Return (x, y) of the center of cell containing provided text 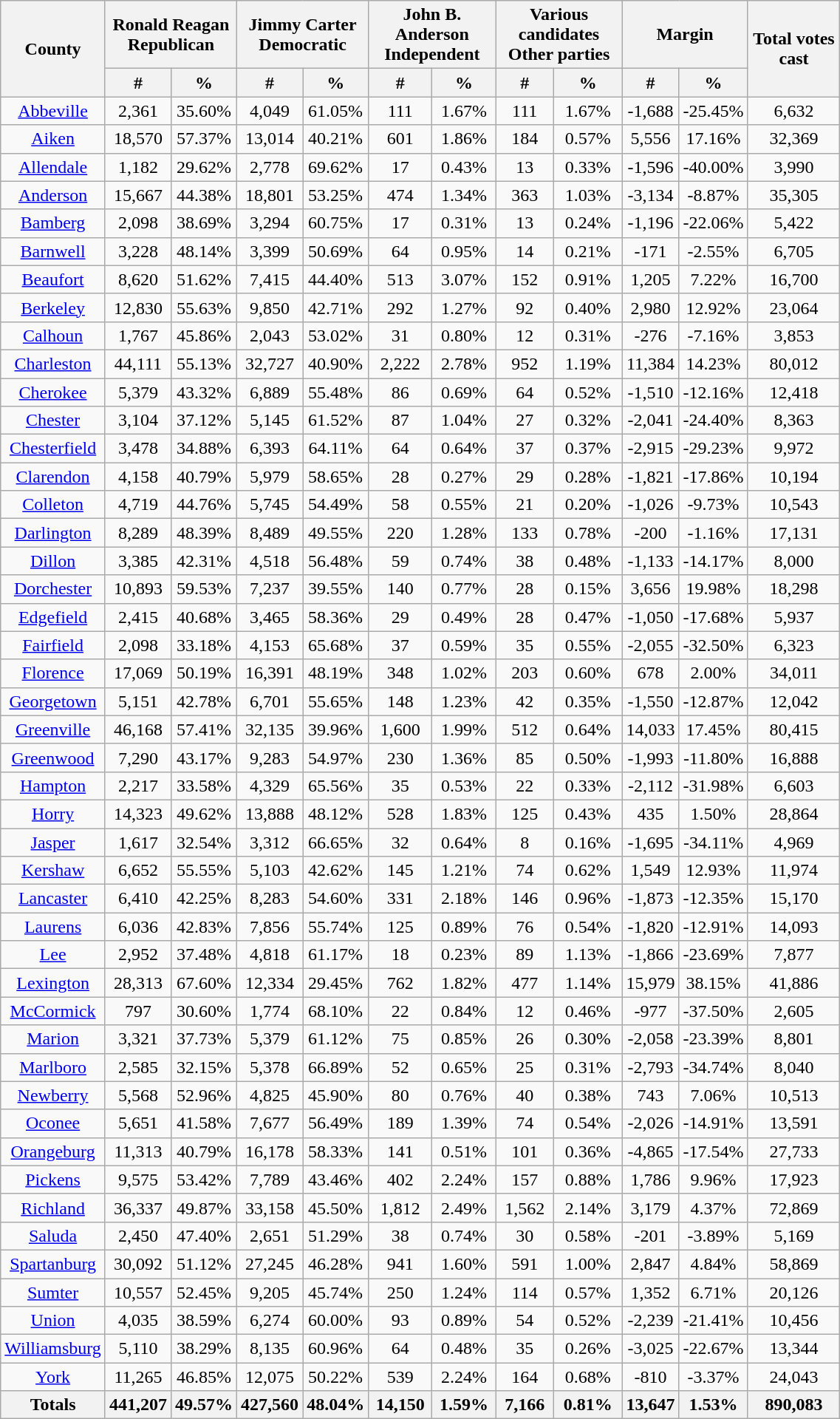
66.89% (335, 1067)
7,789 (270, 1180)
58,869 (793, 1264)
3,104 (137, 421)
0.50% (588, 758)
292 (400, 307)
49.57% (204, 1405)
41.58% (204, 1123)
7,166 (525, 1405)
4,818 (270, 955)
58.65% (335, 477)
49.62% (204, 814)
64.11% (335, 449)
1.82% (464, 983)
18 (400, 955)
-1,596 (650, 167)
Total votes cast (793, 49)
539 (400, 1377)
-34.11% (714, 842)
8,000 (793, 561)
0.62% (588, 871)
53.25% (335, 195)
441,207 (137, 1405)
0.85% (464, 1039)
114 (525, 1293)
890,083 (793, 1405)
8,283 (270, 899)
5,151 (137, 701)
4,035 (137, 1321)
48.19% (335, 673)
10,543 (793, 505)
0.76% (464, 1095)
Colleton (53, 505)
-1,550 (650, 701)
Berkeley (53, 307)
-2,055 (650, 645)
743 (650, 1095)
Georgetown (53, 701)
25 (525, 1067)
-1.16% (714, 533)
17,923 (793, 1180)
-1,695 (650, 842)
44.38% (204, 195)
92 (525, 307)
6,603 (793, 786)
0.78% (588, 533)
1,600 (400, 729)
1.39% (464, 1123)
Chesterfield (53, 449)
1.27% (464, 307)
12,334 (270, 983)
Allendale (53, 167)
69.62% (335, 167)
Jasper (53, 842)
0.59% (464, 645)
203 (525, 673)
56.49% (335, 1123)
75 (400, 1039)
152 (525, 279)
40.90% (335, 364)
5,745 (270, 505)
14 (525, 251)
0.30% (588, 1039)
6,410 (137, 899)
9,205 (270, 1293)
6,705 (793, 251)
3,853 (793, 336)
101 (525, 1151)
28,313 (137, 983)
43.46% (335, 1180)
220 (400, 533)
41,886 (793, 983)
Calhoun (53, 336)
67.60% (204, 983)
Aiken (53, 139)
427,560 (270, 1405)
148 (400, 701)
-1,688 (650, 111)
-171 (650, 251)
6,701 (270, 701)
16,178 (270, 1151)
66.65% (335, 842)
952 (525, 364)
52 (400, 1067)
Totals (53, 1405)
30.60% (204, 1011)
42.71% (335, 307)
4,153 (270, 645)
43.17% (204, 758)
797 (137, 1011)
12.92% (714, 307)
1.21% (464, 871)
9,850 (270, 307)
87 (400, 421)
31 (400, 336)
Charleston (53, 364)
7,856 (270, 927)
Lee (53, 955)
46.85% (204, 1377)
1.59% (464, 1405)
18,801 (270, 195)
-31.98% (714, 786)
402 (400, 1180)
-1,050 (650, 617)
Hampton (53, 786)
7.06% (714, 1095)
-23.39% (714, 1039)
12,418 (793, 392)
42.83% (204, 927)
8,040 (793, 1067)
-17.54% (714, 1151)
89 (525, 955)
8,135 (270, 1349)
140 (400, 589)
Chester (53, 421)
27 (525, 421)
Fairfield (53, 645)
Jimmy CarterDemocratic (303, 35)
38.59% (204, 1321)
0.35% (588, 701)
-14.91% (714, 1123)
4,969 (793, 842)
0.91% (588, 279)
Laurens (53, 927)
-3.37% (714, 1377)
1.24% (464, 1293)
80 (400, 1095)
-3,134 (650, 195)
-2,026 (650, 1123)
15,170 (793, 899)
-1,026 (650, 505)
0.38% (588, 1095)
5,937 (793, 617)
Margin (685, 35)
19.98% (714, 589)
61.05% (335, 111)
0.53% (464, 786)
5,378 (270, 1067)
2,217 (137, 786)
32,727 (270, 364)
1.99% (464, 729)
55.55% (204, 871)
Barnwell (53, 251)
-810 (650, 1377)
2,361 (137, 111)
3,179 (650, 1208)
32 (400, 842)
57.37% (204, 139)
1.83% (464, 814)
55.13% (204, 364)
58 (400, 505)
61.17% (335, 955)
55.63% (204, 307)
2,450 (137, 1236)
0.40% (588, 307)
1.53% (714, 1405)
-37.50% (714, 1011)
2,952 (137, 955)
County (53, 49)
65.56% (335, 786)
34,011 (793, 673)
24,043 (793, 1377)
-3.89% (714, 1236)
80,012 (793, 364)
-24.40% (714, 421)
0.77% (464, 589)
Edgefield (53, 617)
-8.87% (714, 195)
0.68% (588, 1377)
1.14% (588, 983)
Spartanburg (53, 1264)
10,557 (137, 1293)
678 (650, 673)
-32.50% (714, 645)
34.88% (204, 449)
14.23% (714, 364)
35.60% (204, 111)
5,651 (137, 1123)
39.96% (335, 729)
1.23% (464, 701)
60.00% (335, 1321)
Florence (53, 673)
11,313 (137, 1151)
2,222 (400, 364)
-2,041 (650, 421)
33.58% (204, 786)
48.04% (335, 1405)
44.40% (335, 279)
Beaufort (53, 279)
3,321 (137, 1039)
-1,133 (650, 561)
0.69% (464, 392)
38.69% (204, 223)
435 (650, 814)
-22.06% (714, 223)
45.74% (335, 1293)
40 (525, 1095)
85 (525, 758)
-40.00% (714, 167)
4.84% (714, 1264)
50.22% (335, 1377)
0.37% (588, 449)
762 (400, 983)
Cherokee (53, 392)
32,135 (270, 729)
43.32% (204, 392)
250 (400, 1293)
0.24% (588, 223)
50.69% (335, 251)
1.13% (588, 955)
2.00% (714, 673)
0.36% (588, 1151)
21 (525, 505)
Dillon (53, 561)
61.52% (335, 421)
18,570 (137, 139)
14,093 (793, 927)
37.48% (204, 955)
1,182 (137, 167)
363 (525, 195)
Greenwood (53, 758)
McCormick (53, 1011)
16,700 (793, 279)
Horry (53, 814)
5,110 (137, 1349)
0.27% (464, 477)
54 (525, 1321)
1,767 (137, 336)
230 (400, 758)
13,888 (270, 814)
2.49% (464, 1208)
38.15% (714, 983)
3,385 (137, 561)
16,391 (270, 673)
9,972 (793, 449)
474 (400, 195)
164 (525, 1377)
1.03% (588, 195)
8,289 (137, 533)
15,667 (137, 195)
Lexington (53, 983)
42.78% (204, 701)
-201 (650, 1236)
941 (400, 1264)
-4,865 (650, 1151)
8,489 (270, 533)
2,585 (137, 1067)
-21.41% (714, 1321)
-1,866 (650, 955)
Saluda (53, 1236)
10,456 (793, 1321)
72,869 (793, 1208)
-1,510 (650, 392)
Darlington (53, 533)
2,043 (270, 336)
1,786 (650, 1180)
13,591 (793, 1123)
0.21% (588, 251)
65.68% (335, 645)
50.19% (204, 673)
5,422 (793, 223)
Dorchester (53, 589)
17.45% (714, 729)
Orangeburg (53, 1151)
1,352 (650, 1293)
591 (525, 1264)
3.07% (464, 279)
348 (400, 673)
-3,025 (650, 1349)
40.21% (335, 139)
Richland (53, 1208)
-12.35% (714, 899)
-200 (650, 533)
0.15% (588, 589)
-12.87% (714, 701)
5,556 (650, 139)
45.90% (335, 1095)
0.49% (464, 617)
42 (525, 701)
2.14% (588, 1208)
9,283 (270, 758)
0.60% (588, 673)
49.87% (204, 1208)
29.62% (204, 167)
0.26% (588, 1349)
5,568 (137, 1095)
30 (525, 1236)
6,632 (793, 111)
7,415 (270, 279)
42.31% (204, 561)
145 (400, 871)
54.60% (335, 899)
28,864 (793, 814)
2,605 (793, 1011)
0.47% (588, 617)
13,647 (650, 1405)
60.96% (335, 1349)
0.95% (464, 251)
53.42% (204, 1180)
7,677 (270, 1123)
0.58% (588, 1236)
189 (400, 1123)
-11.80% (714, 758)
59.53% (204, 589)
11,384 (650, 364)
55.74% (335, 927)
86 (400, 392)
51.29% (335, 1236)
53.02% (335, 336)
-12.16% (714, 392)
Williamsburg (53, 1349)
157 (525, 1180)
0.80% (464, 336)
46,168 (137, 729)
60.75% (335, 223)
6,274 (270, 1321)
0.84% (464, 1011)
32,369 (793, 139)
12,042 (793, 701)
-977 (650, 1011)
-2.55% (714, 251)
26 (525, 1039)
51.62% (204, 279)
37.12% (204, 421)
12,075 (270, 1377)
45.86% (204, 336)
1.02% (464, 673)
1.50% (714, 814)
-7.16% (714, 336)
3,656 (650, 589)
-2,112 (650, 786)
2,778 (270, 167)
York (53, 1377)
2.78% (464, 364)
512 (525, 729)
3,478 (137, 449)
14,033 (650, 729)
-1,873 (650, 899)
Oconee (53, 1123)
-9.73% (714, 505)
Marlboro (53, 1067)
49.55% (335, 533)
36,337 (137, 1208)
17,131 (793, 533)
7.22% (714, 279)
48.14% (204, 251)
1.19% (588, 364)
0.51% (464, 1151)
58.33% (335, 1151)
58.36% (335, 617)
32.15% (204, 1067)
8,620 (137, 279)
4,719 (137, 505)
Union (53, 1321)
7,877 (793, 955)
39.55% (335, 589)
141 (400, 1151)
6,652 (137, 871)
27,733 (793, 1151)
0.32% (588, 421)
3,294 (270, 223)
0.28% (588, 477)
-34.74% (714, 1067)
331 (400, 899)
55.48% (335, 392)
30,092 (137, 1264)
-276 (650, 336)
54.49% (335, 505)
1,617 (137, 842)
-2,058 (650, 1039)
37.73% (204, 1039)
4,049 (270, 111)
57.41% (204, 729)
6,889 (270, 392)
27,245 (270, 1264)
-1,196 (650, 223)
601 (400, 139)
0.81% (588, 1405)
10,893 (137, 589)
93 (400, 1321)
16,888 (793, 758)
44,111 (137, 364)
8,801 (793, 1039)
1.04% (464, 421)
12.93% (714, 871)
3,399 (270, 251)
9,575 (137, 1180)
47.40% (204, 1236)
29.45% (335, 983)
15,979 (650, 983)
45.50% (335, 1208)
10,513 (793, 1095)
Abbeville (53, 111)
33.18% (204, 645)
48.12% (335, 814)
68.10% (335, 1011)
Kershaw (53, 871)
Various candidatesOther parties (559, 35)
4,825 (270, 1095)
Lancaster (53, 899)
Bamberg (53, 223)
56.48% (335, 561)
8 (525, 842)
4.37% (714, 1208)
477 (525, 983)
-1,993 (650, 758)
35,305 (793, 195)
0.23% (464, 955)
13,344 (793, 1349)
528 (400, 814)
40.68% (204, 617)
46.28% (335, 1264)
6,393 (270, 449)
4,518 (270, 561)
Pickens (53, 1180)
20,126 (793, 1293)
10,194 (793, 477)
2,415 (137, 617)
14,323 (137, 814)
-17.86% (714, 477)
-1,821 (650, 477)
-2,915 (650, 449)
Marion (53, 1039)
23,064 (793, 307)
-17.68% (714, 617)
1.60% (464, 1264)
-25.45% (714, 111)
Greenville (53, 729)
5,169 (793, 1236)
184 (525, 139)
11,974 (793, 871)
17.16% (714, 139)
146 (525, 899)
76 (525, 927)
-2,793 (650, 1067)
-1,820 (650, 927)
John B. AndersonIndependent (432, 35)
1.00% (588, 1264)
1.86% (464, 139)
8,363 (793, 421)
9.96% (714, 1180)
-22.67% (714, 1349)
1.34% (464, 195)
44.76% (204, 505)
3,465 (270, 617)
0.16% (588, 842)
3,990 (793, 167)
32.54% (204, 842)
52.45% (204, 1293)
4,329 (270, 786)
59 (400, 561)
3,228 (137, 251)
2,847 (650, 1264)
-14.17% (714, 561)
54.97% (335, 758)
Clarendon (53, 477)
1,549 (650, 871)
42.62% (335, 871)
1,812 (400, 1208)
5,979 (270, 477)
Sumter (53, 1293)
7,237 (270, 589)
Anderson (53, 195)
6,323 (793, 645)
80,415 (793, 729)
48.39% (204, 533)
4,158 (137, 477)
0.65% (464, 1067)
1,562 (525, 1208)
513 (400, 279)
11,265 (137, 1377)
Ronald ReaganRepublican (171, 35)
52.96% (204, 1095)
5,103 (270, 871)
17,069 (137, 673)
3,312 (270, 842)
1,774 (270, 1011)
2.18% (464, 899)
0.96% (588, 899)
0.20% (588, 505)
6.71% (714, 1293)
-29.23% (714, 449)
-23.69% (714, 955)
33,158 (270, 1208)
1,205 (650, 279)
0.88% (588, 1180)
61.12% (335, 1039)
-2,239 (650, 1321)
14,150 (400, 1405)
6,036 (137, 927)
1.36% (464, 758)
-12.91% (714, 927)
133 (525, 533)
18,298 (793, 589)
7,290 (137, 758)
Newberry (53, 1095)
2,980 (650, 307)
0.46% (588, 1011)
12,830 (137, 307)
42.25% (204, 899)
2,651 (270, 1236)
55.65% (335, 701)
1.28% (464, 533)
51.12% (204, 1264)
13,014 (270, 139)
5,145 (270, 421)
38.29% (204, 1349)
